Return the [X, Y] coordinate for the center point of the cell that contains the specified text.  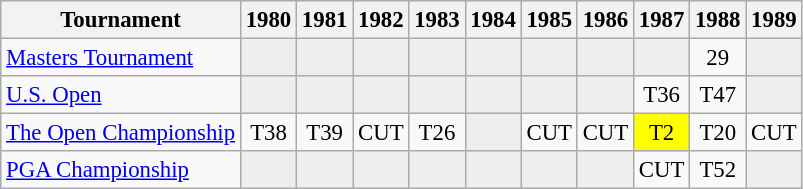
T36 [661, 95]
T47 [718, 95]
29 [718, 58]
T52 [718, 170]
1989 [774, 20]
1981 [325, 20]
T38 [268, 133]
T2 [661, 133]
1987 [661, 20]
Tournament [121, 20]
PGA Championship [121, 170]
1985 [549, 20]
The Open Championship [121, 133]
T26 [437, 133]
1980 [268, 20]
1984 [493, 20]
1983 [437, 20]
Masters Tournament [121, 58]
T20 [718, 133]
T39 [325, 133]
U.S. Open [121, 95]
1988 [718, 20]
1986 [605, 20]
1982 [381, 20]
